Search for the cell housing the specified text and yield its (x, y) center coordinate. 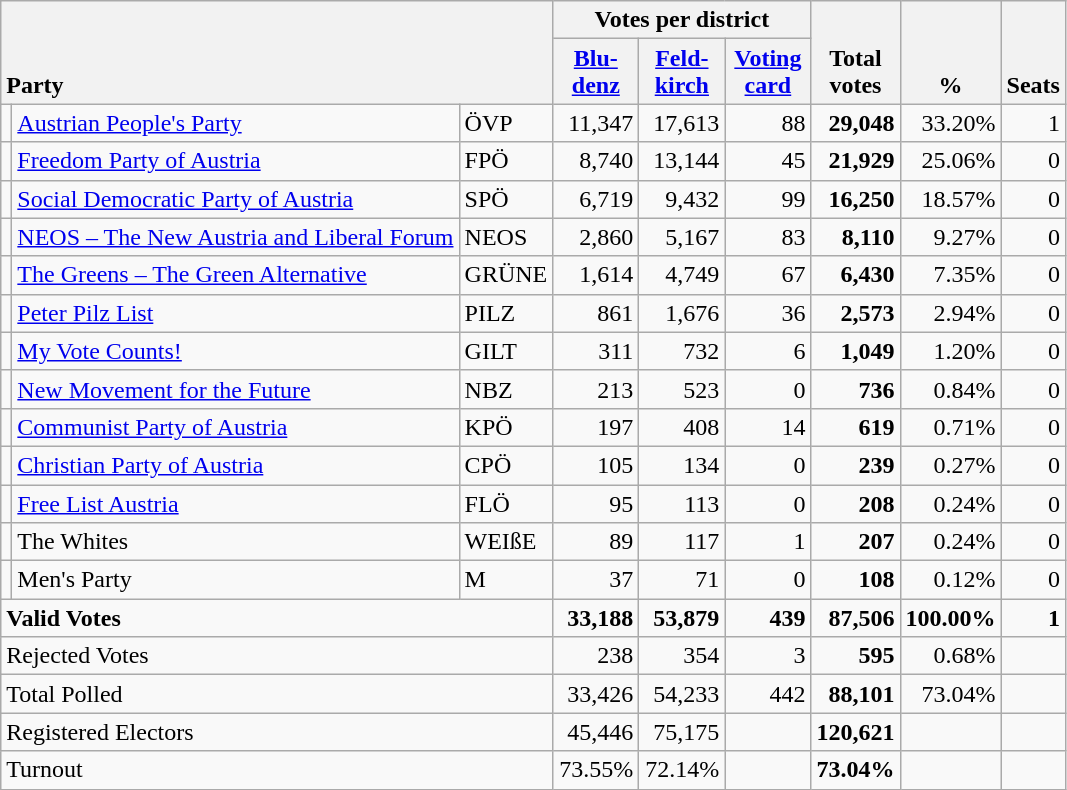
Blu-denz (596, 72)
523 (682, 389)
21,929 (856, 161)
354 (682, 656)
17,613 (682, 123)
18.57% (950, 199)
37 (596, 580)
120,621 (856, 732)
Communist Party of Austria (236, 427)
1,676 (682, 313)
13,144 (682, 161)
9,432 (682, 199)
134 (682, 465)
Party (277, 52)
53,879 (682, 618)
45 (768, 161)
2.94% (950, 313)
45,446 (596, 732)
Peter Pilz List (236, 313)
442 (768, 694)
Votes per district (682, 20)
Valid Votes (277, 618)
72.14% (682, 770)
7.35% (950, 275)
0.68% (950, 656)
95 (596, 503)
6 (768, 351)
2,573 (856, 313)
207 (856, 542)
ÖVP (506, 123)
89 (596, 542)
1,049 (856, 351)
736 (856, 389)
1,614 (596, 275)
SPÖ (506, 199)
0.71% (950, 427)
Rejected Votes (277, 656)
208 (856, 503)
Feld-kirch (682, 72)
197 (596, 427)
595 (856, 656)
732 (682, 351)
3 (768, 656)
Total Polled (277, 694)
FPÖ (506, 161)
5,167 (682, 237)
29,048 (856, 123)
14 (768, 427)
213 (596, 389)
PILZ (506, 313)
M (506, 580)
Turnout (277, 770)
73.55% (596, 770)
New Movement for the Future (236, 389)
% (950, 52)
88,101 (856, 694)
Registered Electors (277, 732)
NEOS (506, 237)
CPÖ (506, 465)
36 (768, 313)
239 (856, 465)
1.20% (950, 351)
25.06% (950, 161)
6,430 (856, 275)
8,740 (596, 161)
108 (856, 580)
Seats (1033, 52)
33,188 (596, 618)
8,110 (856, 237)
117 (682, 542)
NEOS – The New Austria and Liberal Forum (236, 237)
0.84% (950, 389)
861 (596, 313)
Free List Austria (236, 503)
WEIßE (506, 542)
88 (768, 123)
71 (682, 580)
2,860 (596, 237)
0.27% (950, 465)
The Greens – The Green Alternative (236, 275)
67 (768, 275)
105 (596, 465)
GRÜNE (506, 275)
54,233 (682, 694)
Social Democratic Party of Austria (236, 199)
113 (682, 503)
33.20% (950, 123)
Votingcard (768, 72)
GILT (506, 351)
9.27% (950, 237)
439 (768, 618)
408 (682, 427)
6,719 (596, 199)
75,175 (682, 732)
The Whites (236, 542)
Christian Party of Austria (236, 465)
Totalvotes (856, 52)
Freedom Party of Austria (236, 161)
16,250 (856, 199)
My Vote Counts! (236, 351)
87,506 (856, 618)
FLÖ (506, 503)
100.00% (950, 618)
NBZ (506, 389)
33,426 (596, 694)
0.12% (950, 580)
Men's Party (236, 580)
619 (856, 427)
99 (768, 199)
Austrian People's Party (236, 123)
311 (596, 351)
4,749 (682, 275)
83 (768, 237)
KPÖ (506, 427)
11,347 (596, 123)
238 (596, 656)
